Capture the cell that displays the provided text and extract its (x, y) central coordinate. 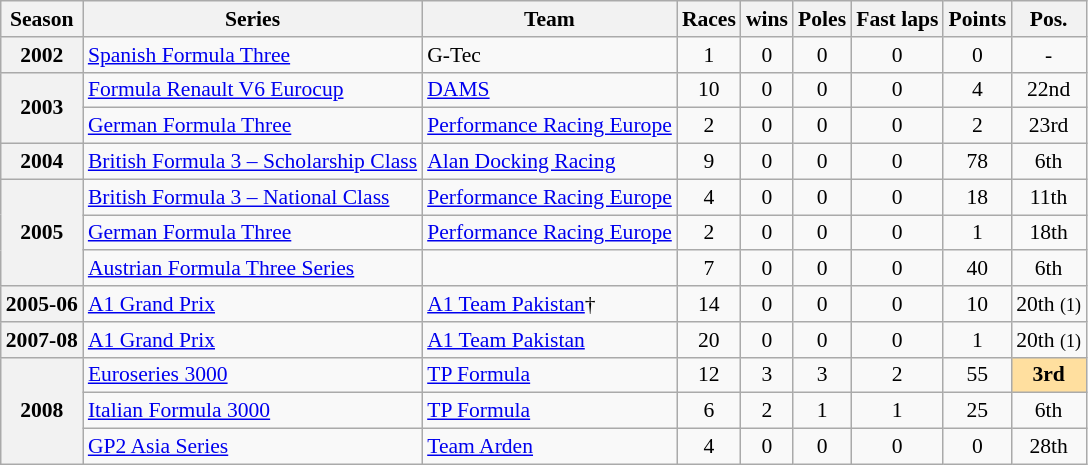
11th (1048, 197)
2005 (42, 232)
G-Tec (550, 55)
2003 (42, 108)
25 (977, 411)
23rd (1048, 126)
7 (709, 269)
14 (709, 304)
2004 (42, 162)
Fast laps (897, 19)
Alan Docking Racing (550, 162)
28th (1048, 447)
DAMS (550, 90)
- (1048, 55)
British Formula 3 – National Class (252, 197)
2002 (42, 55)
Austrian Formula Three Series (252, 269)
Races (709, 19)
78 (977, 162)
20 (709, 340)
Euroseries 3000 (252, 375)
Series (252, 19)
18 (977, 197)
A1 Team Pakistan† (550, 304)
22nd (1048, 90)
9 (709, 162)
2007-08 (42, 340)
6 (709, 411)
40 (977, 269)
Points (977, 19)
Season (42, 19)
55 (977, 375)
12 (709, 375)
Team Arden (550, 447)
Team (550, 19)
2008 (42, 410)
GP2 Asia Series (252, 447)
2005-06 (42, 304)
Formula Renault V6 Eurocup (252, 90)
Poles (822, 19)
A1 Team Pakistan (550, 340)
British Formula 3 – Scholarship Class (252, 162)
Spanish Formula Three (252, 55)
Italian Formula 3000 (252, 411)
wins (767, 19)
Pos. (1048, 19)
18th (1048, 233)
3rd (1048, 375)
